Find where the given text appears and provide that cell's center as [X, Y] coordinate. 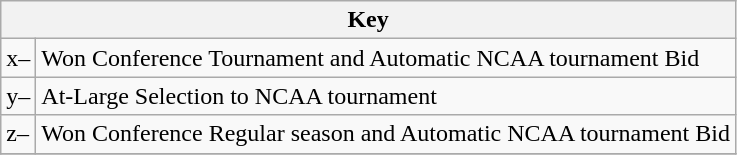
z– [18, 134]
y– [18, 96]
Won Conference Tournament and Automatic NCAA tournament Bid [386, 58]
x– [18, 58]
Won Conference Regular season and Automatic NCAA tournament Bid [386, 134]
At-Large Selection to NCAA tournament [386, 96]
Key [368, 20]
